From the cell containing the given text, extract its center point as [X, Y] coordinate. 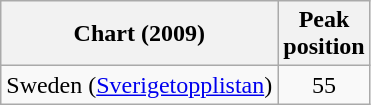
Chart (2009) [140, 34]
55 [324, 85]
Peakposition [324, 34]
Sweden (Sverigetopplistan) [140, 85]
